Determine the [X, Y] coordinate at the center of the cell enclosing the given text.  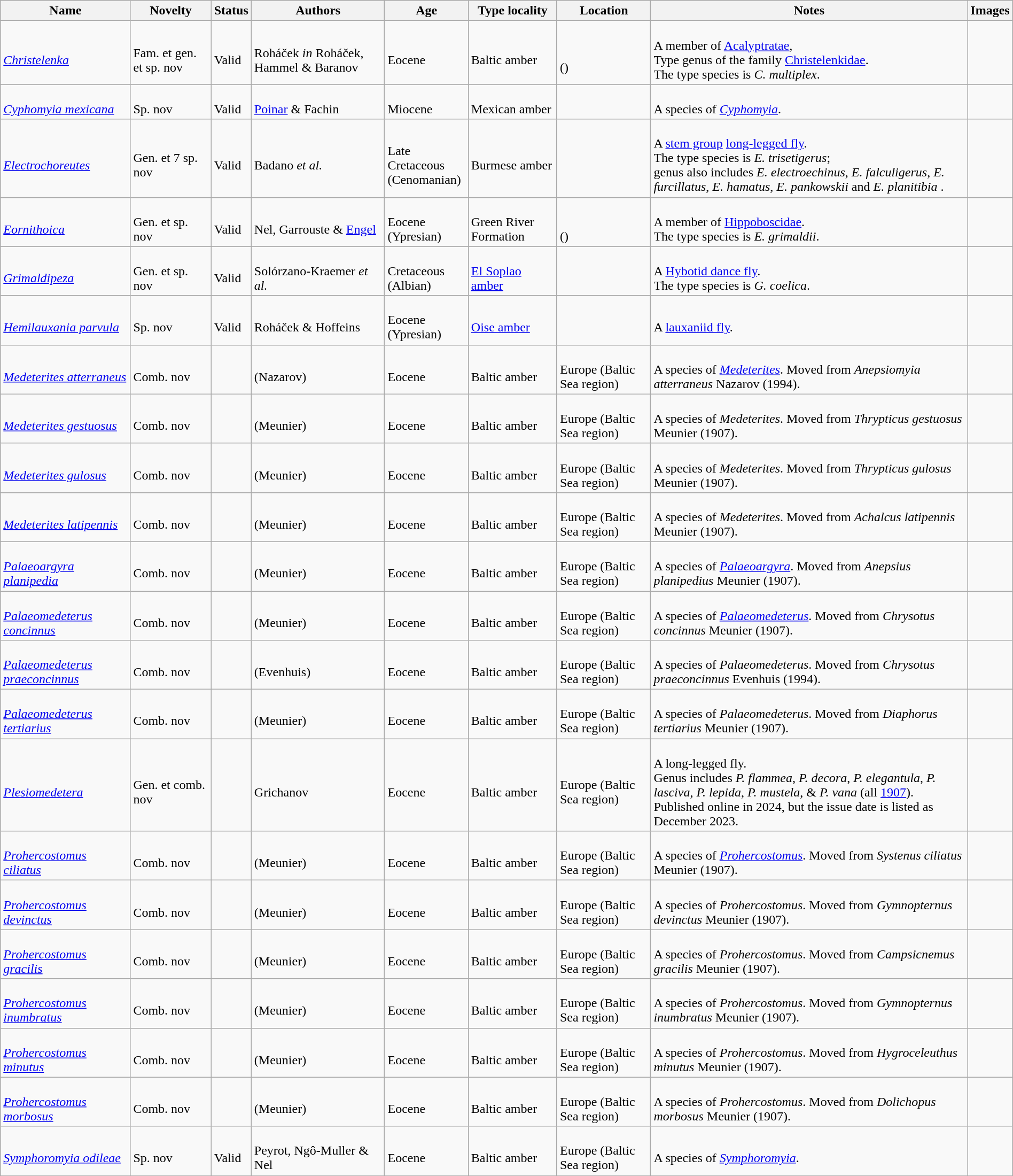
Prohercostomus devinctus [65, 905]
Medeterites latipennis [65, 517]
Solórzano-Kraemer et al. [318, 271]
Age [426, 11]
Grimaldipeza [65, 271]
Medeterites atterraneus [65, 369]
(Evenhuis) [318, 665]
Name [65, 11]
A member of Acalyptratae, Type genus of the family Christelenkidae. The type species is C. multiplex. [809, 52]
Eornithoica [65, 222]
A species of Prohercostomus. Moved from Gymnopternus inumbratus Meunier (1907). [809, 1003]
Palaeomedeterus concinnus [65, 616]
A species of Medeterites. Moved from Thrypticus gestuosus Meunier (1907). [809, 419]
Authors [318, 11]
Miocene [426, 102]
A species of Prohercostomus. Moved from Dolichopus morbosus Meunier (1907). [809, 1102]
Cyphomyia mexicana [65, 102]
Burmese amber [512, 158]
Peyrot, Ngô-Muller & Nel [318, 1151]
Plesiomedetera [65, 785]
A lauxaniid fly. [809, 320]
Prohercostomus morbosus [65, 1102]
Badano et al. [318, 158]
A species of Cyphomyia. [809, 102]
Prohercostomus inumbratus [65, 1003]
Images [990, 11]
A species of Palaeomedeterus. Moved from Diaphorus tertiarius Meunier (1907). [809, 714]
A species of Palaeoargyra. Moved from Anepsius planipedius Meunier (1907). [809, 566]
Christelenka [65, 52]
Symphoromyia odileae [65, 1151]
Prohercostomus ciliatus [65, 856]
Palaeoargyra planipedia [65, 566]
Prohercostomus gracilis [65, 954]
Location [604, 11]
Green River Formation [512, 222]
A species of Prohercostomus. Moved from Systenus ciliatus Meunier (1907). [809, 856]
Medeterites gulosus [65, 468]
Cretaceous(Albian) [426, 271]
Roháček in Roháček, Hammel & Baranov [318, 52]
A species of Medeterites. Moved from Anepsiomyia atterraneus Nazarov (1994). [809, 369]
A member of Hippoboscidae. The type species is E. grimaldii. [809, 222]
A species of Palaeomedeterus. Moved from Chrysotus concinnus Meunier (1907). [809, 616]
Eocene (Ypresian) [426, 320]
A species of Prohercostomus. Moved from Gymnopternus devinctus Meunier (1907). [809, 905]
Fam. et gen. et sp. nov [171, 52]
A species of Symphoromyia. [809, 1151]
Roháček & Hoffeins [318, 320]
Hemilauxania parvula [65, 320]
Late Cretaceous(Cenomanian) [426, 158]
Prohercostomus minutus [65, 1053]
Gen. et 7 sp. nov [171, 158]
Mexican amber [512, 102]
A species of Prohercostomus. Moved from Hygroceleuthus minutus Meunier (1907). [809, 1053]
Type locality [512, 11]
A species of Medeterites. Moved from Achalcus latipennis Meunier (1907). [809, 517]
Novelty [171, 11]
Status [231, 11]
El Soplao amber [512, 271]
(Nazarov) [318, 369]
Notes [809, 11]
Palaeomedeterus praeconcinnus [65, 665]
A species of Prohercostomus. Moved from Campsicnemus gracilis Meunier (1907). [809, 954]
A Hybotid dance fly.The type species is G. coelica. [809, 271]
Nel, Garrouste & Engel [318, 222]
Eocene(Ypresian) [426, 222]
Medeterites gestuosus [65, 419]
A species of Medeterites. Moved from Thrypticus gulosus Meunier (1907). [809, 468]
A species of Palaeomedeterus. Moved from Chrysotus praeconcinnus Evenhuis (1994). [809, 665]
Palaeomedeterus tertiarius [65, 714]
Electrochoreutes [65, 158]
Poinar & Fachin [318, 102]
Grichanov [318, 785]
Gen. et comb. nov [171, 785]
Oise amber [512, 320]
